Provide the (X, Y) coordinate of the cell's center where the given text is located.  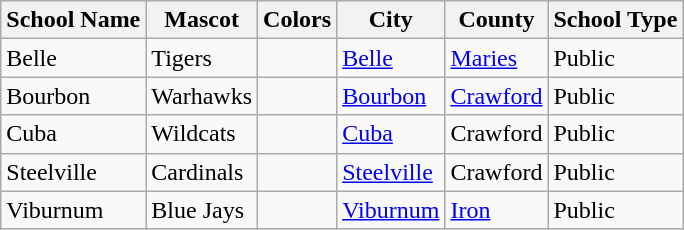
Maries (496, 58)
Mascot (202, 20)
Tigers (202, 58)
Cardinals (202, 172)
Colors (298, 20)
Warhawks (202, 96)
Iron (496, 210)
Wildcats (202, 134)
Blue Jays (202, 210)
County (496, 20)
City (391, 20)
School Type (616, 20)
School Name (74, 20)
